Determine the [x, y] coordinate at the center of the cell enclosing the given text.  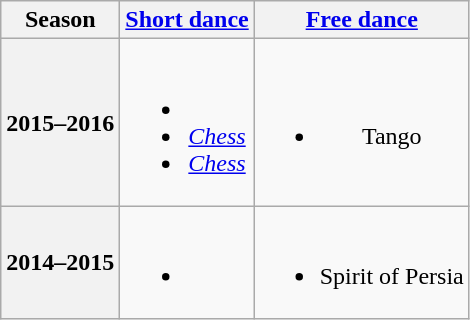
2014–2015 [60, 262]
Tango [362, 122]
2015–2016 [60, 122]
Spirit of Persia [362, 262]
Short dance [187, 20]
Season [60, 20]
Free dance [362, 20]
Chess Chess [187, 122]
